Capture the cell that displays the provided text and extract its (x, y) central coordinate. 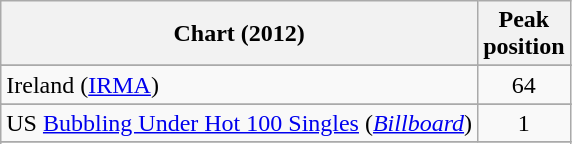
Ireland (IRMA) (240, 85)
Chart (2012) (240, 34)
64 (524, 85)
US Bubbling Under Hot 100 Singles (Billboard) (240, 123)
1 (524, 123)
Peakposition (524, 34)
